Search for the cell housing the specified text and yield its (x, y) center coordinate. 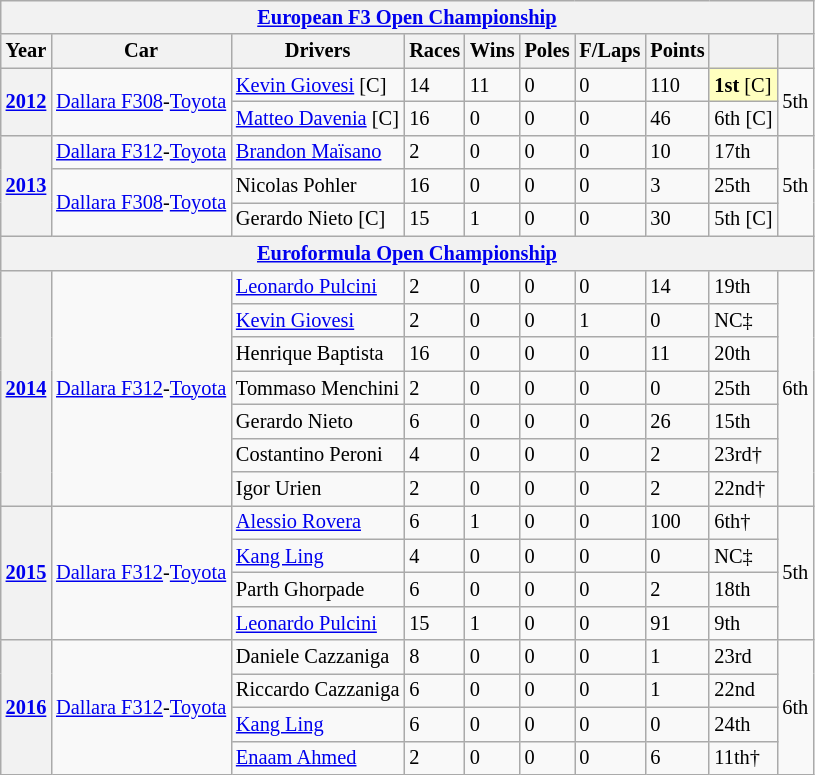
91 (677, 623)
Igor Urien (318, 489)
46 (677, 118)
European F3 Open Championship (407, 17)
20th (743, 354)
Gerardo Nieto [C] (318, 219)
26 (677, 421)
Kevin Giovesi (318, 320)
23rd† (743, 455)
Enaam Ahmed (318, 758)
Points (677, 51)
11th† (743, 758)
Car (141, 51)
Tommaso Menchini (318, 388)
Drivers (318, 51)
Brandon Maïsano (318, 152)
2014 (26, 388)
Wins (492, 51)
Parth Ghorpade (318, 589)
Nicolas Pohler (318, 186)
Kevin Giovesi [C] (318, 85)
2016 (26, 708)
Henrique Baptista (318, 354)
1st [C] (743, 85)
2013 (26, 186)
100 (677, 522)
22nd† (743, 489)
17th (743, 152)
Daniele Cazzaniga (318, 657)
Matteo Davenia [C] (318, 118)
Gerardo Nieto (318, 421)
5th [C] (743, 219)
Year (26, 51)
Euroformula Open Championship (407, 253)
2015 (26, 572)
8 (434, 657)
110 (677, 85)
2012 (26, 102)
Races (434, 51)
24th (743, 724)
18th (743, 589)
10 (677, 152)
19th (743, 287)
Costantino Peroni (318, 455)
22nd (743, 690)
Riccardo Cazzaniga (318, 690)
30 (677, 219)
F/Laps (610, 51)
6th [C] (743, 118)
3 (677, 186)
9th (743, 623)
Alessio Rovera (318, 522)
23rd (743, 657)
15th (743, 421)
Poles (548, 51)
6th† (743, 522)
